Output the (X, Y) coordinate of the center of the cell containing the given text.  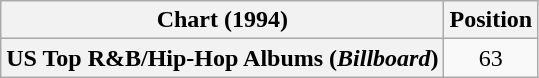
63 (491, 58)
Chart (1994) (222, 20)
US Top R&B/Hip-Hop Albums (Billboard) (222, 58)
Position (491, 20)
